Output the [X, Y] coordinate of the center of the cell containing the given text.  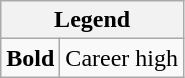
Bold [30, 58]
Career high [122, 58]
Legend [92, 20]
